For the text-containing cell, return its midpoint in (X, Y) coordinate format. 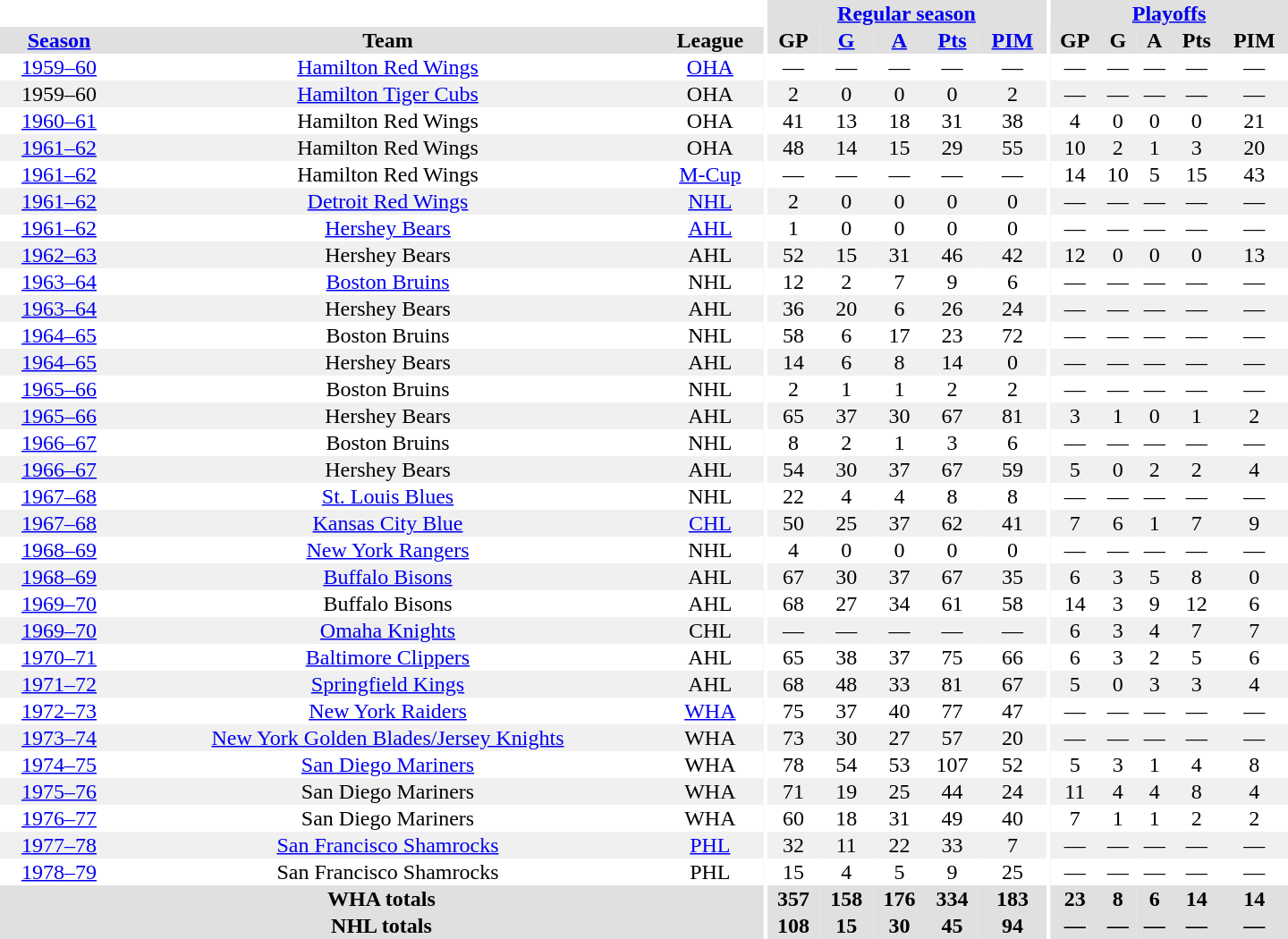
1974–75 (59, 765)
158 (846, 899)
Season (59, 40)
17 (900, 335)
St. Louis Blues (388, 496)
Regular season (906, 13)
60 (792, 818)
29 (952, 148)
M-Cup (710, 174)
34 (900, 604)
NHL totals (381, 926)
Team (388, 40)
21 (1254, 121)
78 (792, 765)
53 (900, 765)
334 (952, 899)
Springfield Kings (388, 684)
Omaha Knights (388, 630)
Hamilton Tiger Cubs (388, 94)
1970–71 (59, 657)
183 (1013, 899)
49 (952, 818)
1960–61 (59, 121)
66 (1013, 657)
61 (952, 604)
176 (900, 899)
Kansas City Blue (388, 523)
Baltimore Clippers (388, 657)
32 (792, 845)
New York Rangers (388, 550)
108 (792, 926)
77 (952, 711)
107 (952, 765)
26 (952, 309)
71 (792, 791)
357 (792, 899)
55 (1013, 148)
62 (952, 523)
42 (1013, 255)
19 (846, 791)
1977–78 (59, 845)
94 (1013, 926)
1962–63 (59, 255)
73 (792, 738)
1978–79 (59, 872)
WHA totals (381, 899)
League (710, 40)
57 (952, 738)
1971–72 (59, 684)
New York Golden Blades/Jersey Knights (388, 738)
Playoffs (1169, 13)
1972–73 (59, 711)
45 (952, 926)
1976–77 (59, 818)
Detroit Red Wings (388, 201)
59 (1013, 469)
44 (952, 791)
50 (792, 523)
36 (792, 309)
1975–76 (59, 791)
New York Raiders (388, 711)
46 (952, 255)
72 (1013, 335)
35 (1013, 577)
43 (1254, 174)
1973–74 (59, 738)
47 (1013, 711)
